Extract the (X, Y) coordinate from the center of the cell holding the provided text.  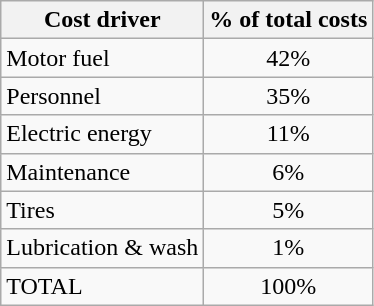
11% (288, 134)
5% (288, 210)
Lubrication & wash (102, 248)
Maintenance (102, 172)
Motor fuel (102, 58)
Cost driver (102, 20)
42% (288, 58)
6% (288, 172)
TOTAL (102, 286)
Personnel (102, 96)
100% (288, 286)
Tires (102, 210)
Electric energy (102, 134)
35% (288, 96)
1% (288, 248)
% of total costs (288, 20)
